Locate the cell with the specified text and output its (x, y) center coordinate. 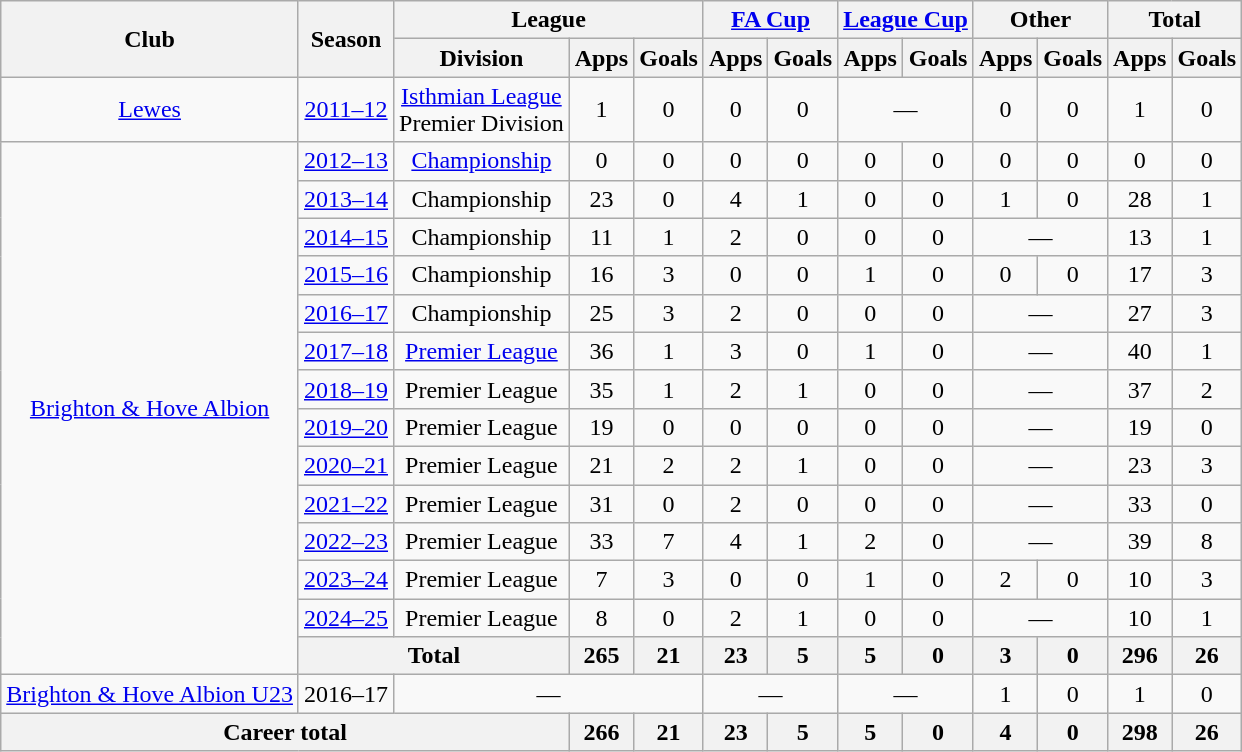
296 (1140, 656)
37 (1140, 389)
2013–14 (346, 199)
298 (1140, 732)
Division (482, 58)
Season (346, 39)
Career total (285, 732)
2024–25 (346, 618)
2020–21 (346, 465)
31 (601, 503)
11 (601, 237)
Club (150, 39)
2017–18 (346, 351)
League Cup (906, 20)
17 (1140, 275)
39 (1140, 542)
28 (1140, 199)
2014–15 (346, 237)
35 (601, 389)
265 (601, 656)
27 (1140, 313)
2023–24 (346, 580)
40 (1140, 351)
2015–16 (346, 275)
Brighton & Hove Albion U23 (150, 694)
2012–13 (346, 161)
Lewes (150, 110)
2018–19 (346, 389)
Brighton & Hove Albion (150, 408)
Other (1040, 20)
25 (601, 313)
13 (1140, 237)
266 (601, 732)
League (549, 20)
16 (601, 275)
2021–22 (346, 503)
2022–23 (346, 542)
2019–20 (346, 427)
Isthmian LeaguePremier Division (482, 110)
36 (601, 351)
FA Cup (770, 20)
2011–12 (346, 110)
